For the text-containing cell, return its midpoint in (X, Y) coordinate format. 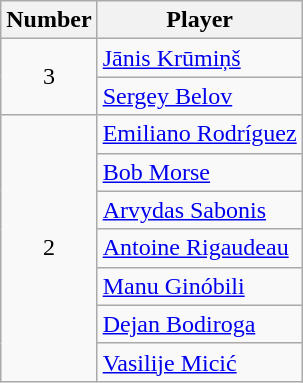
3 (49, 77)
Dejan Bodiroga (200, 324)
Antoine Rigaudeau (200, 248)
Player (200, 20)
Number (49, 20)
Bob Morse (200, 172)
Manu Ginóbili (200, 286)
Arvydas Sabonis (200, 210)
Jānis Krūmiņš (200, 58)
Sergey Belov (200, 96)
Vasilije Micić (200, 362)
2 (49, 248)
Emiliano Rodríguez (200, 134)
